Provide the (x, y) coordinate of the cell's center where the given text is located.  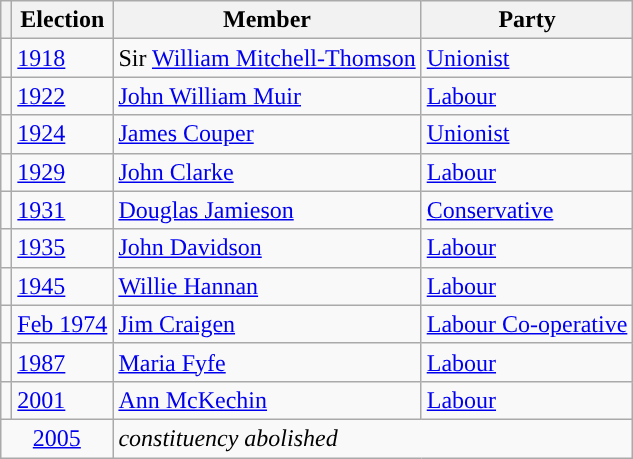
1935 (62, 248)
Ann McKechin (267, 400)
Jim Craigen (267, 324)
Maria Fyfe (267, 362)
2001 (62, 400)
1931 (62, 210)
1929 (62, 172)
James Couper (267, 134)
Willie Hannan (267, 286)
Sir William Mitchell-Thomson (267, 58)
John William Muir (267, 96)
Election (62, 20)
Labour Co-operative (527, 324)
1945 (62, 286)
1918 (62, 58)
Douglas Jamieson (267, 210)
1924 (62, 134)
John Davidson (267, 248)
Party (527, 20)
1987 (62, 362)
Feb 1974 (62, 324)
Member (267, 20)
constituency abolished (373, 438)
Conservative (527, 210)
John Clarke (267, 172)
1922 (62, 96)
2005 (57, 438)
